Return (x, y) of the center of cell containing provided text 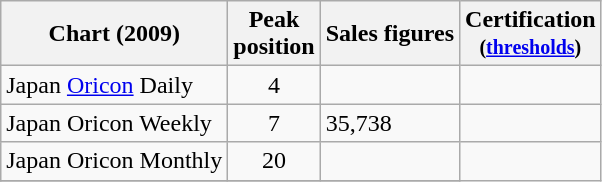
Sales figures (390, 34)
Certification(thresholds) (531, 34)
Peakposition (274, 34)
35,738 (390, 123)
20 (274, 161)
4 (274, 85)
Japan Oricon Daily (114, 85)
Japan Oricon Monthly (114, 161)
7 (274, 123)
Japan Oricon Weekly (114, 123)
Chart (2009) (114, 34)
